Determine the (X, Y) coordinate at the center of the cell enclosing the given text.  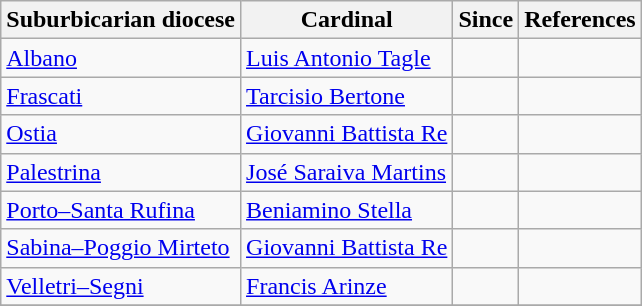
Cardinal (347, 20)
José Saraiva Martins (347, 172)
Francis Arinze (347, 286)
Velletri–Segni (121, 286)
Albano (121, 58)
Ostia (121, 134)
Tarcisio Bertone (347, 96)
Palestrina (121, 172)
Frascati (121, 96)
Beniamino Stella (347, 210)
Luis Antonio Tagle (347, 58)
Porto–Santa Rufina (121, 210)
References (580, 20)
Since (486, 20)
Suburbicarian diocese (121, 20)
Sabina–Poggio Mirteto (121, 248)
